Return the (x, y) coordinate for the center point of the cell that contains the specified text.  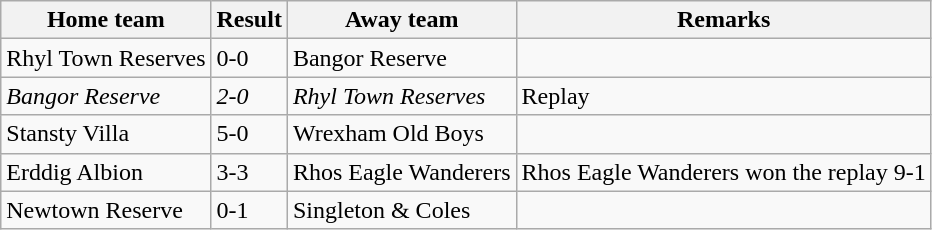
0-1 (249, 210)
Erddig Albion (106, 172)
3-3 (249, 172)
Wrexham Old Boys (402, 134)
Result (249, 20)
Singleton & Coles (402, 210)
5-0 (249, 134)
Rhos Eagle Wanderers (402, 172)
Away team (402, 20)
Rhos Eagle Wanderers won the replay 9-1 (724, 172)
0-0 (249, 58)
Stansty Villa (106, 134)
Replay (724, 96)
2-0 (249, 96)
Remarks (724, 20)
Newtown Reserve (106, 210)
Home team (106, 20)
